For the text-containing cell, return its midpoint in (X, Y) coordinate format. 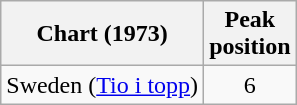
6 (250, 85)
Peakposition (250, 34)
Sweden (Tio i topp) (102, 85)
Chart (1973) (102, 34)
